Extract the (x, y) coordinate from the center of the cell holding the provided text.  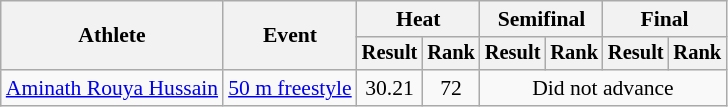
Did not advance (603, 88)
Aminath Rouya Hussain (112, 88)
Event (290, 36)
Heat (418, 19)
Final (664, 19)
Athlete (112, 36)
Semifinal (542, 19)
72 (451, 88)
30.21 (390, 88)
50 m freestyle (290, 88)
